For the text-containing cell, return its midpoint in (x, y) coordinate format. 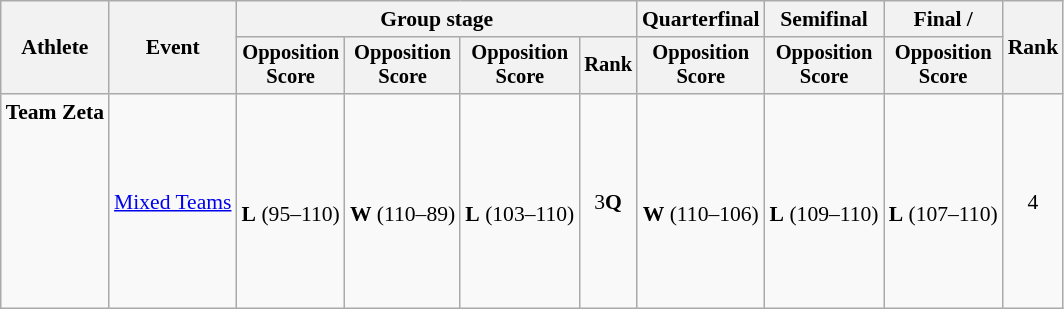
Team Zeta (55, 201)
Event (173, 48)
3Q (608, 201)
Quarterfinal (701, 19)
W (110–106) (701, 201)
4 (1034, 201)
L (95–110) (291, 201)
Group stage (437, 19)
Semifinal (824, 19)
Final / (944, 19)
Mixed Teams (173, 201)
Athlete (55, 48)
L (107–110) (944, 201)
L (103–110) (520, 201)
L (109–110) (824, 201)
W (110–89) (402, 201)
